Search for the cell housing the specified text and yield its [x, y] center coordinate. 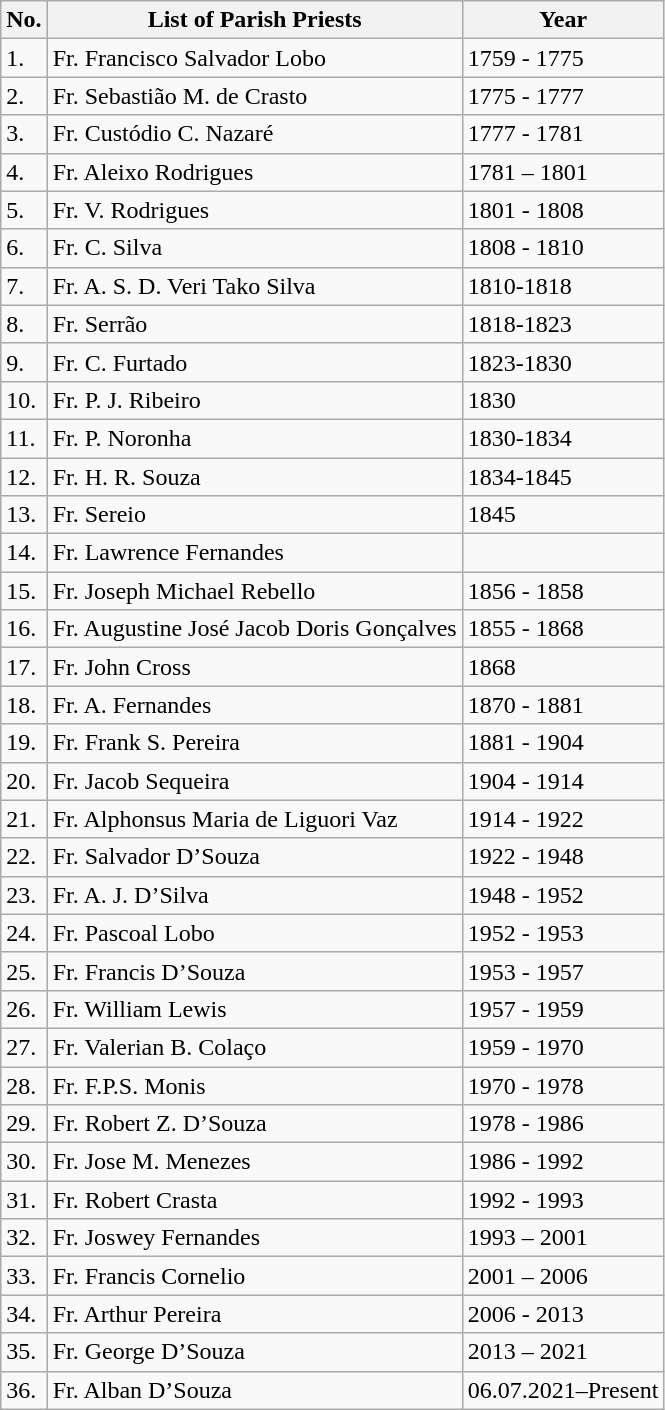
13. [24, 515]
8. [24, 324]
Fr. Robert Crasta [254, 1200]
1953 - 1957 [563, 971]
Fr. Joswey Fernandes [254, 1238]
1904 - 1914 [563, 781]
2001 – 2006 [563, 1276]
Fr. H. R. Souza [254, 477]
Fr. F.P.S. Monis [254, 1085]
Fr. Serrão [254, 324]
Fr. C. Silva [254, 248]
Fr. Alphonsus Maria de Liguori Vaz [254, 819]
1957 - 1959 [563, 1009]
1870 - 1881 [563, 705]
Fr. Alban D’Souza [254, 1390]
Fr. Francis D’Souza [254, 971]
1978 - 1986 [563, 1124]
1948 - 1952 [563, 895]
6. [24, 248]
1830 [563, 400]
5. [24, 210]
1. [24, 58]
Fr. Custódio C. Nazaré [254, 134]
No. [24, 20]
Fr. V. Rodrigues [254, 210]
Fr. C. Furtado [254, 362]
2. [24, 96]
1922 - 1948 [563, 857]
List of Parish Priests [254, 20]
32. [24, 1238]
1952 - 1953 [563, 933]
11. [24, 438]
Fr. Arthur Pereira [254, 1314]
1830-1834 [563, 438]
15. [24, 591]
7. [24, 286]
1856 - 1858 [563, 591]
Fr. Sebastião M. de Crasto [254, 96]
12. [24, 477]
Fr. Augustine José Jacob Doris Gonçalves [254, 629]
Fr. Francisco Salvador Lobo [254, 58]
17. [24, 667]
Fr. Aleixo Rodrigues [254, 172]
2013 – 2021 [563, 1352]
Fr. William Lewis [254, 1009]
27. [24, 1047]
1986 - 1992 [563, 1162]
1914 - 1922 [563, 819]
28. [24, 1085]
1818-1823 [563, 324]
Year [563, 20]
36. [24, 1390]
1834-1845 [563, 477]
18. [24, 705]
06.07.2021–Present [563, 1390]
21. [24, 819]
31. [24, 1200]
Fr. Frank S. Pereira [254, 743]
4. [24, 172]
Fr. Pascoal Lobo [254, 933]
1775 - 1777 [563, 96]
1801 - 1808 [563, 210]
1992 - 1993 [563, 1200]
Fr. George D’Souza [254, 1352]
1845 [563, 515]
16. [24, 629]
14. [24, 553]
24. [24, 933]
Fr. Salvador D’Souza [254, 857]
Fr. Valerian B. Colaço [254, 1047]
Fr. P. Noronha [254, 438]
33. [24, 1276]
29. [24, 1124]
10. [24, 400]
1959 - 1970 [563, 1047]
Fr. A. S. D. Veri Tako Silva [254, 286]
Fr. P. J. Ribeiro [254, 400]
20. [24, 781]
1781 – 1801 [563, 172]
1823-1830 [563, 362]
Fr. Jose M. Menezes [254, 1162]
Fr. Robert Z. D’Souza [254, 1124]
23. [24, 895]
1810-1818 [563, 286]
Fr. Joseph Michael Rebello [254, 591]
1808 - 1810 [563, 248]
2006 - 2013 [563, 1314]
35. [24, 1352]
Fr. A. Fernandes [254, 705]
26. [24, 1009]
1970 - 1978 [563, 1085]
19. [24, 743]
3. [24, 134]
Fr. Francis Cornelio [254, 1276]
1881 - 1904 [563, 743]
Fr. John Cross [254, 667]
22. [24, 857]
Fr. Lawrence Fernandes [254, 553]
9. [24, 362]
1759 - 1775 [563, 58]
1855 - 1868 [563, 629]
1868 [563, 667]
Fr. Sereio [254, 515]
Fr. A. J. D’Silva [254, 895]
25. [24, 971]
1777 - 1781 [563, 134]
Fr. Jacob Sequeira [254, 781]
34. [24, 1314]
30. [24, 1162]
1993 – 2001 [563, 1238]
